Detect which cell encompasses the target text, then output its [x, y] center coordinate. 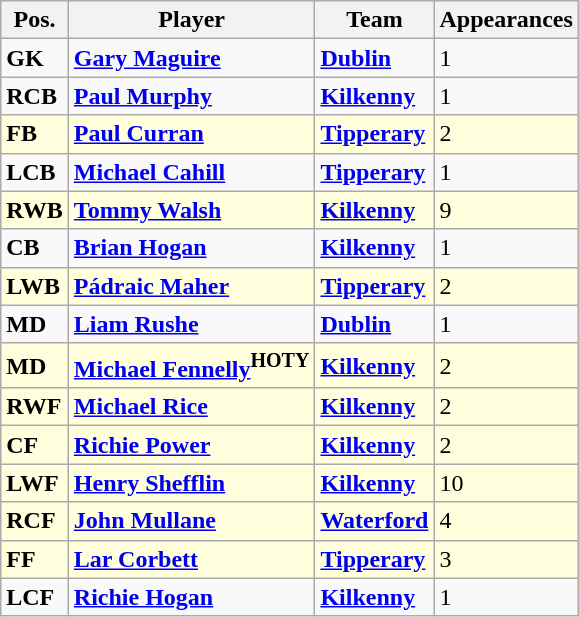
LWB [35, 286]
Michael Rice [192, 407]
John Mullane [192, 521]
Richie Hogan [192, 597]
Tommy Walsh [192, 210]
RCF [35, 521]
4 [506, 521]
Gary Maguire [192, 58]
Pos. [35, 20]
CF [35, 445]
LWF [35, 483]
Brian Hogan [192, 248]
9 [506, 210]
10 [506, 483]
Paul Curran [192, 134]
Player [192, 20]
Appearances [506, 20]
3 [506, 559]
GK [35, 58]
Waterford [374, 521]
Paul Murphy [192, 96]
Michael FennellyHOTY [192, 366]
LCB [35, 172]
FB [35, 134]
Liam Rushe [192, 324]
Michael Cahill [192, 172]
Henry Shefflin [192, 483]
RCB [35, 96]
RWF [35, 407]
Team [374, 20]
LCF [35, 597]
Richie Power [192, 445]
Lar Corbett [192, 559]
FF [35, 559]
Pádraic Maher [192, 286]
CB [35, 248]
RWB [35, 210]
